Output the [x, y] coordinate of the center of the cell containing the given text.  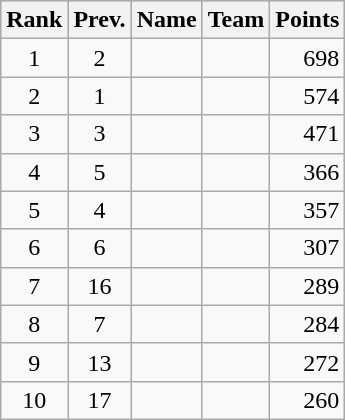
Points [308, 20]
17 [100, 400]
284 [308, 324]
Prev. [100, 20]
13 [100, 362]
698 [308, 58]
Rank [34, 20]
471 [308, 134]
9 [34, 362]
8 [34, 324]
Team [236, 20]
260 [308, 400]
574 [308, 96]
272 [308, 362]
366 [308, 172]
16 [100, 286]
Name [166, 20]
289 [308, 286]
10 [34, 400]
357 [308, 210]
307 [308, 248]
